For the text-containing cell, return its midpoint in [x, y] coordinate format. 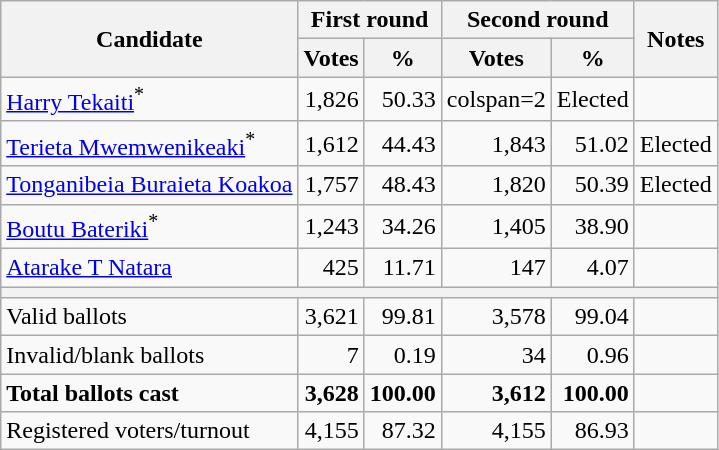
7 [331, 355]
1,612 [331, 144]
Atarake T Natara [150, 268]
51.02 [592, 144]
Invalid/blank ballots [150, 355]
Candidate [150, 39]
3,578 [496, 317]
1,820 [496, 185]
Valid ballots [150, 317]
86.93 [592, 431]
Harry Tekaiti* [150, 100]
0.19 [402, 355]
Registered voters/turnout [150, 431]
44.43 [402, 144]
Total ballots cast [150, 393]
1,405 [496, 226]
50.39 [592, 185]
3,612 [496, 393]
34.26 [402, 226]
0.96 [592, 355]
38.90 [592, 226]
1,757 [331, 185]
50.33 [402, 100]
48.43 [402, 185]
147 [496, 268]
34 [496, 355]
First round [370, 20]
99.04 [592, 317]
Terieta Mwemwenikeaki* [150, 144]
1,826 [331, 100]
Notes [676, 39]
99.81 [402, 317]
4.07 [592, 268]
3,628 [331, 393]
87.32 [402, 431]
1,843 [496, 144]
425 [331, 268]
colspan=2 [496, 100]
Second round [538, 20]
Tonganibeia Buraieta Koakoa [150, 185]
3,621 [331, 317]
11.71 [402, 268]
Boutu Bateriki* [150, 226]
1,243 [331, 226]
